Scan for the cell matching the given text and deliver its (X, Y) coordinate at center. 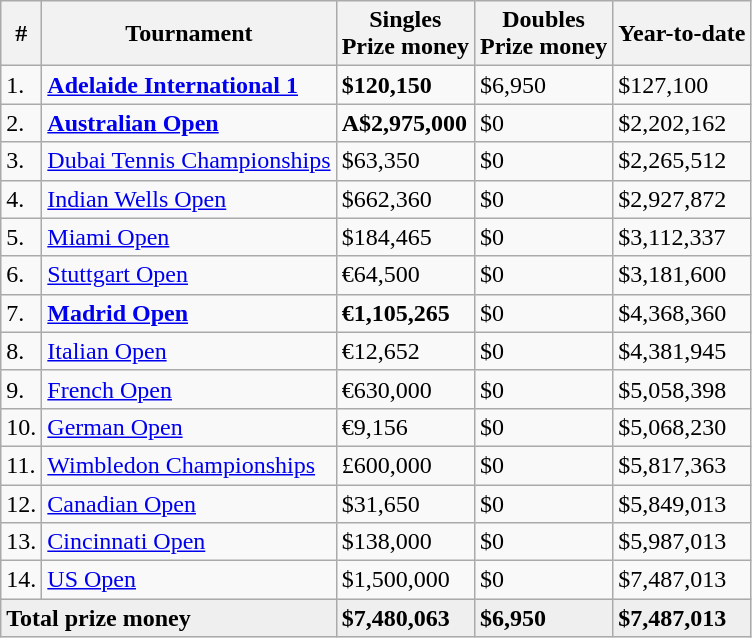
Italian Open (189, 351)
13. (22, 542)
$5,849,013 (682, 503)
Cincinnati Open (189, 542)
Total prize money (168, 618)
US Open (189, 580)
Australian Open (189, 123)
$3,181,600 (682, 275)
$3,112,337 (682, 237)
Miami Open (189, 237)
$662,360 (405, 199)
11. (22, 465)
$4,368,360 (682, 313)
8. (22, 351)
DoublesPrize money (543, 34)
German Open (189, 427)
14. (22, 580)
Tournament (189, 34)
7. (22, 313)
French Open (189, 389)
$5,068,230 (682, 427)
€1,105,265 (405, 313)
6. (22, 275)
2. (22, 123)
Year-to-date (682, 34)
3. (22, 161)
Madrid Open (189, 313)
€9,156 (405, 427)
$5,058,398 (682, 389)
Indian Wells Open (189, 199)
$63,350 (405, 161)
£600,000 (405, 465)
12. (22, 503)
10. (22, 427)
5. (22, 237)
$5,817,363 (682, 465)
Wimbledon Championships (189, 465)
€12,652 (405, 351)
$7,480,063 (405, 618)
$1,500,000 (405, 580)
Dubai Tennis Championships (189, 161)
A$2,975,000 (405, 123)
# (22, 34)
$127,100 (682, 85)
9. (22, 389)
4. (22, 199)
SinglesPrize money (405, 34)
$2,265,512 (682, 161)
Adelaide International 1 (189, 85)
1. (22, 85)
$2,927,872 (682, 199)
$2,202,162 (682, 123)
$184,465 (405, 237)
$4,381,945 (682, 351)
$138,000 (405, 542)
Canadian Open (189, 503)
$31,650 (405, 503)
$5,987,013 (682, 542)
€64,500 (405, 275)
$120,150 (405, 85)
Stuttgart Open (189, 275)
€630,000 (405, 389)
